Extract the (x, y) coordinate from the center of the cell holding the provided text.  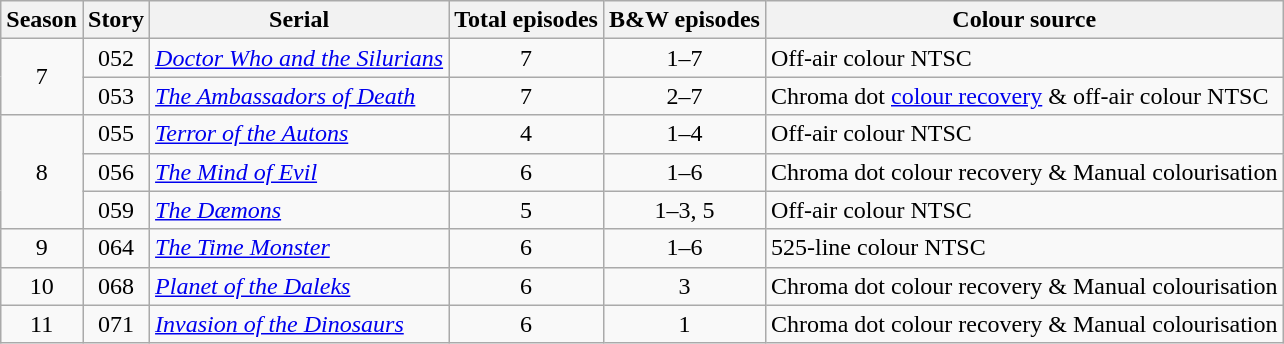
Serial (300, 20)
B&W episodes (684, 20)
2–7 (684, 96)
1–7 (684, 58)
068 (116, 286)
Invasion of the Dinosaurs (300, 324)
Season (42, 20)
4 (526, 134)
053 (116, 96)
1–4 (684, 134)
8 (42, 172)
The Mind of Evil (300, 172)
9 (42, 248)
Story (116, 20)
Planet of the Daleks (300, 286)
5 (526, 210)
The Time Monster (300, 248)
059 (116, 210)
056 (116, 172)
1–3, 5 (684, 210)
052 (116, 58)
The Ambassadors of Death (300, 96)
Colour source (1024, 20)
3 (684, 286)
064 (116, 248)
055 (116, 134)
The Dæmons (300, 210)
Doctor Who and the Silurians (300, 58)
Total episodes (526, 20)
071 (116, 324)
Terror of the Autons (300, 134)
11 (42, 324)
1 (684, 324)
10 (42, 286)
525-line colour NTSC (1024, 248)
Chroma dot colour recovery & off-air colour NTSC (1024, 96)
